For the text-containing cell, return its midpoint in [x, y] coordinate format. 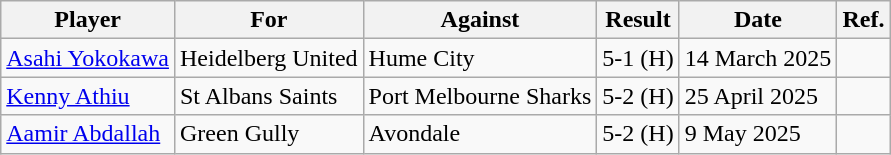
St Albans Saints [268, 96]
Aamir Abdallah [88, 134]
25 April 2025 [758, 96]
Date [758, 20]
9 May 2025 [758, 134]
Hume City [480, 58]
Against [480, 20]
Ref. [864, 20]
5-1 (H) [638, 58]
For [268, 20]
Avondale [480, 134]
Asahi Yokokawa [88, 58]
Kenny Athiu [88, 96]
Result [638, 20]
Player [88, 20]
14 March 2025 [758, 58]
Heidelberg United [268, 58]
Port Melbourne Sharks [480, 96]
Green Gully [268, 134]
